Detect which cell encompasses the target text, then output its [X, Y] center coordinate. 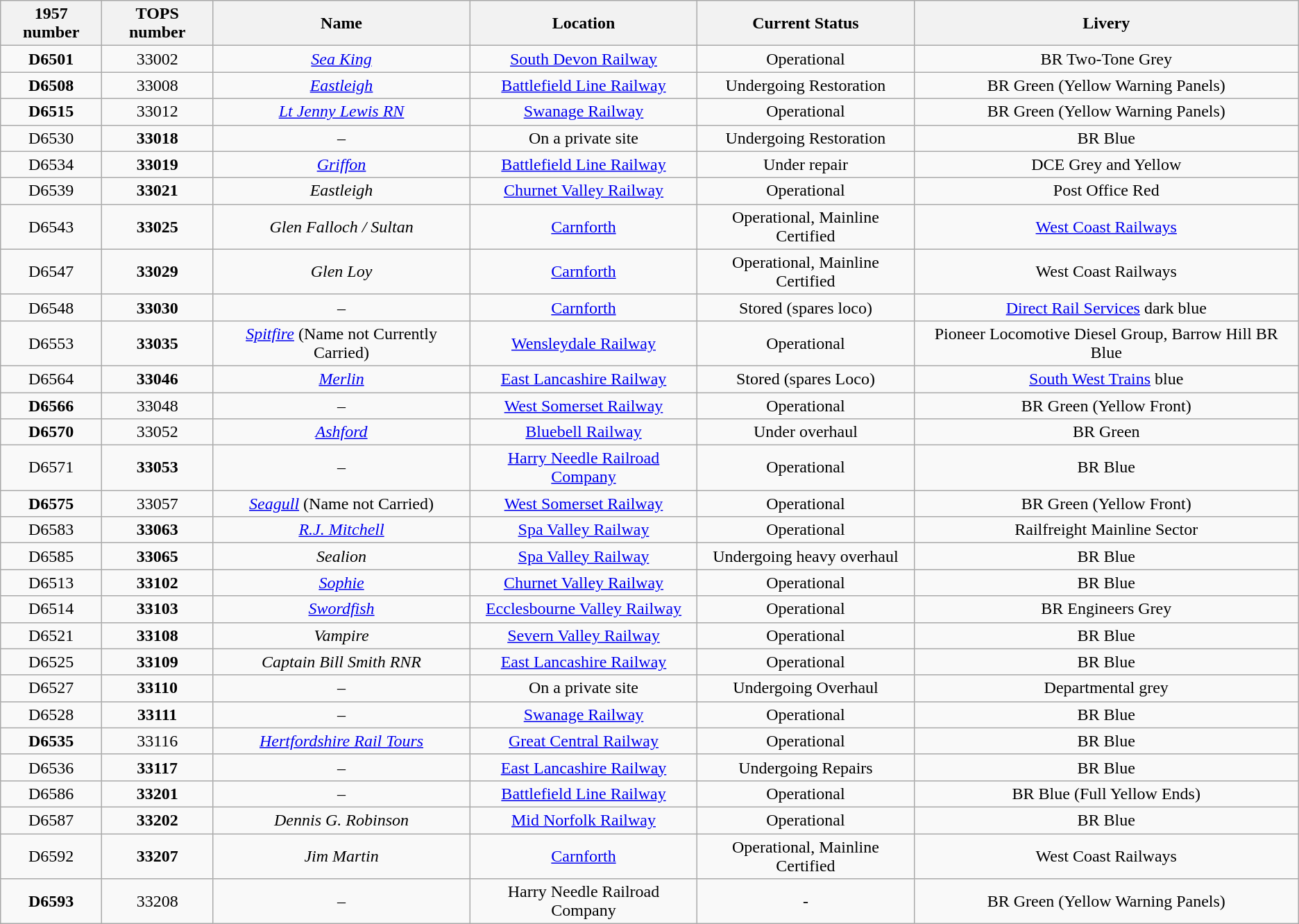
33035 [158, 343]
Seagull (Name not Carried) [341, 504]
Location [583, 24]
South Devon Railway [583, 59]
Griffon [341, 164]
33108 [158, 635]
33053 [158, 468]
33207 [158, 856]
D6536 [51, 767]
33208 [158, 902]
33052 [158, 432]
D6571 [51, 468]
D6527 [51, 688]
D6585 [51, 556]
33002 [158, 59]
Bluebell Railway [583, 432]
33103 [158, 609]
D6515 [51, 112]
Departmental grey [1106, 688]
33046 [158, 379]
Current Status [806, 24]
D6543 [51, 226]
Captain Bill Smith RNR [341, 662]
33019 [158, 164]
Stored (spares loco) [806, 307]
D6583 [51, 530]
South West Trains blue [1106, 379]
33008 [158, 85]
Merlin [341, 379]
D6513 [51, 583]
BR Green [1106, 432]
Swordfish [341, 609]
Ashford [341, 432]
D6501 [51, 59]
D6547 [51, 272]
D6593 [51, 902]
D6575 [51, 504]
D6508 [51, 85]
Glen Falloch / Sultan [341, 226]
33102 [158, 583]
Lt Jenny Lewis RN [341, 112]
Under repair [806, 164]
Undergoing Repairs [806, 767]
D6514 [51, 609]
Glen Loy [341, 272]
D6535 [51, 741]
Livery [1106, 24]
D6586 [51, 794]
33063 [158, 530]
TOPS number [158, 24]
D6553 [51, 343]
Sophie [341, 583]
33030 [158, 307]
Spitfire (Name not Currently Carried) [341, 343]
Under overhaul [806, 432]
33048 [158, 406]
BR Blue (Full Yellow Ends) [1106, 794]
1957 number [51, 24]
Name [341, 24]
33202 [158, 820]
Railfreight Mainline Sector [1106, 530]
D6539 [51, 191]
33201 [158, 794]
D6548 [51, 307]
Sea King [341, 59]
Pioneer Locomotive Diesel Group, Barrow Hill BR Blue [1106, 343]
BR Engineers Grey [1106, 609]
Mid Norfolk Railway [583, 820]
DCE Grey and Yellow [1106, 164]
Ecclesbourne Valley Railway [583, 609]
BR Two-Tone Grey [1106, 59]
Wensleydale Railway [583, 343]
Dennis G. Robinson [341, 820]
33109 [158, 662]
D6564 [51, 379]
Severn Valley Railway [583, 635]
33111 [158, 715]
D6534 [51, 164]
33117 [158, 767]
33029 [158, 272]
D6587 [51, 820]
33025 [158, 226]
D6530 [51, 138]
Great Central Railway [583, 741]
33018 [158, 138]
Jim Martin [341, 856]
Vampire [341, 635]
33021 [158, 191]
Hertfordshire Rail Tours [341, 741]
D6521 [51, 635]
Post Office Red [1106, 191]
R.J. Mitchell [341, 530]
33110 [158, 688]
Sealion [341, 556]
D6570 [51, 432]
Direct Rail Services dark blue [1106, 307]
33012 [158, 112]
33065 [158, 556]
33116 [158, 741]
Undergoing heavy overhaul [806, 556]
- [806, 902]
D6566 [51, 406]
D6592 [51, 856]
Stored (spares Loco) [806, 379]
33057 [158, 504]
Undergoing Overhaul [806, 688]
D6525 [51, 662]
D6528 [51, 715]
